Scan for the cell matching the given text and deliver its [x, y] coordinate at center. 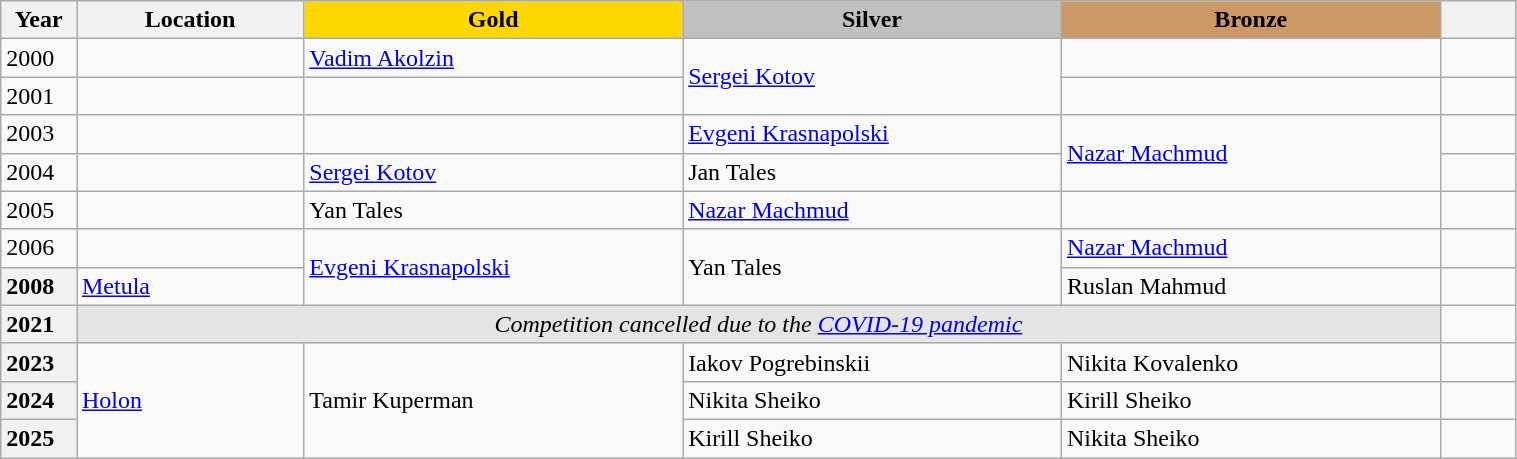
Vadim Akolzin [494, 58]
Year [39, 20]
Location [190, 20]
2025 [39, 438]
2021 [39, 324]
2000 [39, 58]
Holon [190, 400]
2008 [39, 286]
2023 [39, 362]
Silver [872, 20]
2024 [39, 400]
2005 [39, 210]
Metula [190, 286]
2004 [39, 172]
Jan Tales [872, 172]
Iakov Pogrebinskii [872, 362]
2003 [39, 134]
Competition cancelled due to the COVID-19 pandemic [758, 324]
Bronze [1250, 20]
Tamir Kuperman [494, 400]
Ruslan Mahmud [1250, 286]
Nikita Kovalenko [1250, 362]
2006 [39, 248]
2001 [39, 96]
Gold [494, 20]
